Output the (X, Y) coordinate of the center of the cell containing the given text.  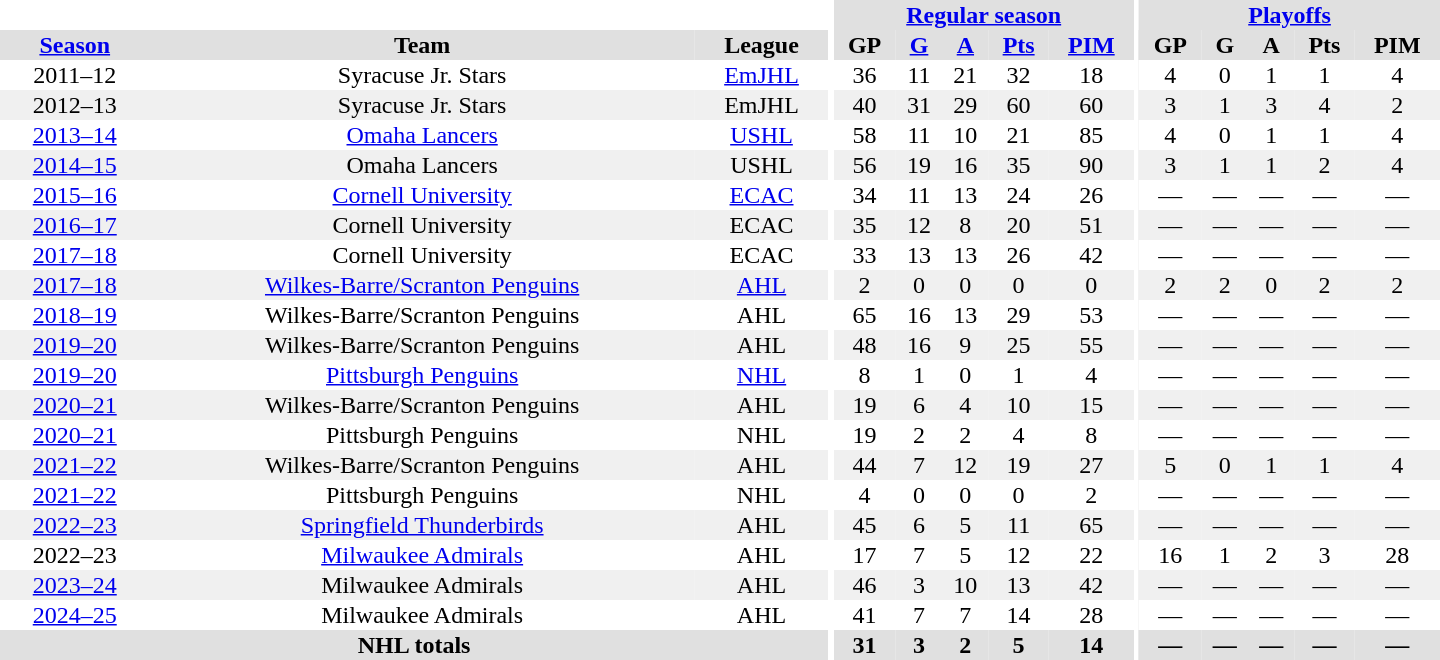
22 (1092, 555)
56 (864, 165)
Springfield Thunderbirds (422, 525)
15 (1092, 405)
27 (1092, 465)
51 (1092, 225)
41 (864, 615)
2011–12 (75, 75)
Playoffs (1290, 15)
90 (1092, 165)
24 (1019, 195)
44 (864, 465)
Regular season (984, 15)
40 (864, 105)
2016–17 (75, 225)
2023–24 (75, 585)
45 (864, 525)
33 (864, 255)
20 (1019, 225)
46 (864, 585)
55 (1092, 345)
32 (1019, 75)
25 (1019, 345)
Season (75, 45)
Team (422, 45)
2018–19 (75, 315)
2014–15 (75, 165)
18 (1092, 75)
League (762, 45)
48 (864, 345)
53 (1092, 315)
2012–13 (75, 105)
NHL totals (414, 645)
58 (864, 135)
2013–14 (75, 135)
2015–16 (75, 195)
17 (864, 555)
36 (864, 75)
85 (1092, 135)
34 (864, 195)
9 (965, 345)
2024–25 (75, 615)
